Determine the (X, Y) coordinate at the center of the cell enclosing the given text.  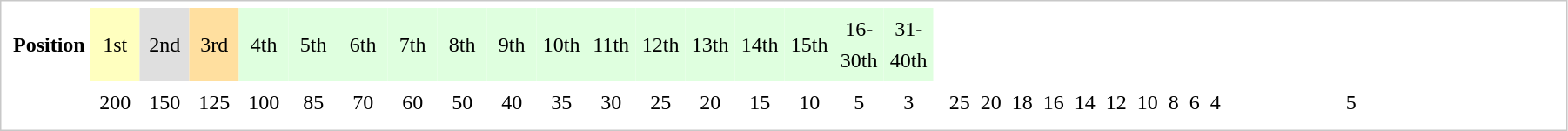
9th (512, 45)
1st (115, 45)
7th (412, 45)
13th (710, 45)
35 (562, 102)
14 (1085, 102)
6 (1195, 102)
16 (1054, 102)
15 (761, 102)
16-30th (860, 45)
18 (1022, 102)
100 (265, 102)
50 (463, 102)
2nd (165, 45)
31-40th (908, 45)
8th (463, 45)
85 (313, 102)
150 (165, 102)
6th (364, 45)
15th (809, 45)
60 (412, 102)
14th (761, 45)
4th (265, 45)
3 (908, 102)
30 (611, 102)
11th (611, 45)
10th (562, 45)
4 (1216, 102)
Position (49, 45)
12th (661, 45)
8 (1174, 102)
3rd (214, 45)
125 (214, 102)
12 (1116, 102)
200 (115, 102)
40 (512, 102)
5th (313, 45)
70 (364, 102)
